Return (x, y) of the center of cell containing provided text 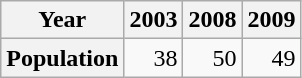
2009 (272, 20)
2008 (212, 20)
Year (62, 20)
38 (154, 58)
49 (272, 58)
Population (62, 58)
50 (212, 58)
2003 (154, 20)
